Find where the given text appears and provide that cell's center as [X, Y] coordinate. 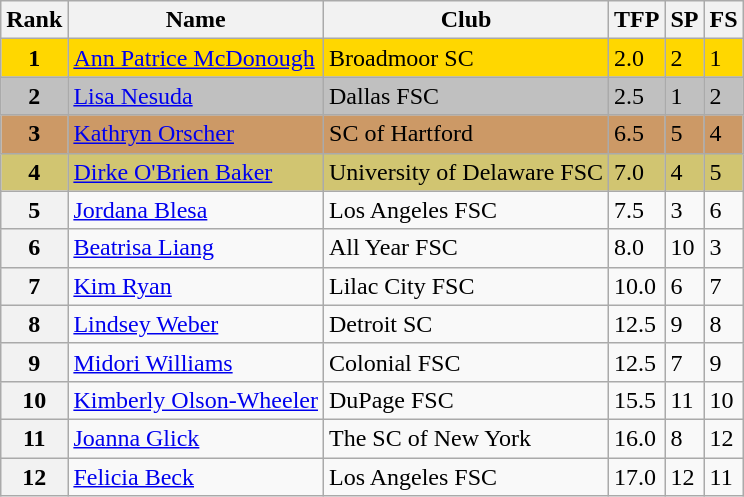
Kim Ryan [196, 286]
Midori Williams [196, 362]
All Year FSC [466, 248]
Felicia Beck [196, 477]
Lilac City FSC [466, 286]
The SC of New York [466, 438]
SP [684, 20]
Detroit SC [466, 324]
University of Delaware FSC [466, 172]
Colonial FSC [466, 362]
DuPage FSC [466, 400]
6.5 [637, 134]
10.0 [637, 286]
Dirke O'Brien Baker [196, 172]
17.0 [637, 477]
Ann Patrice McDonough [196, 58]
Dallas FSC [466, 96]
15.5 [637, 400]
2.0 [637, 58]
TFP [637, 20]
7.0 [637, 172]
Lindsey Weber [196, 324]
16.0 [637, 438]
Broadmoor SC [466, 58]
Jordana Blesa [196, 210]
Joanna Glick [196, 438]
SC of Hartford [466, 134]
2.5 [637, 96]
7.5 [637, 210]
Lisa Nesuda [196, 96]
Name [196, 20]
Club [466, 20]
Beatrisa Liang [196, 248]
Rank [34, 20]
FS [724, 20]
Kimberly Olson-Wheeler [196, 400]
Kathryn Orscher [196, 134]
8.0 [637, 248]
